Detect which cell encompasses the target text, then output its [x, y] center coordinate. 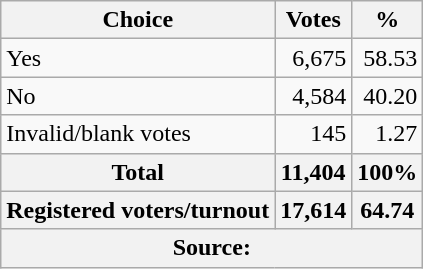
No [138, 96]
40.20 [388, 96]
Invalid/blank votes [138, 134]
11,404 [314, 172]
6,675 [314, 58]
Choice [138, 20]
% [388, 20]
4,584 [314, 96]
Registered voters/turnout [138, 210]
64.74 [388, 210]
58.53 [388, 58]
Total [138, 172]
17,614 [314, 210]
Yes [138, 58]
145 [314, 134]
Votes [314, 20]
100% [388, 172]
Source: [212, 248]
1.27 [388, 134]
